Extract the [x, y] coordinate from the center of the cell holding the provided text.  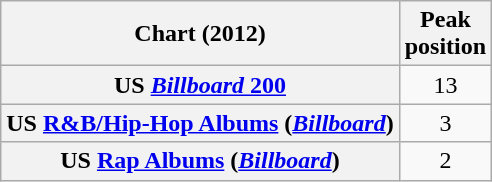
13 [445, 85]
Chart (2012) [200, 34]
US Billboard 200 [200, 85]
US R&B/Hip-Hop Albums (Billboard) [200, 123]
Peakposition [445, 34]
3 [445, 123]
US Rap Albums (Billboard) [200, 161]
2 [445, 161]
